Return the (X, Y) coordinate for the center point of the cell that contains the specified text.  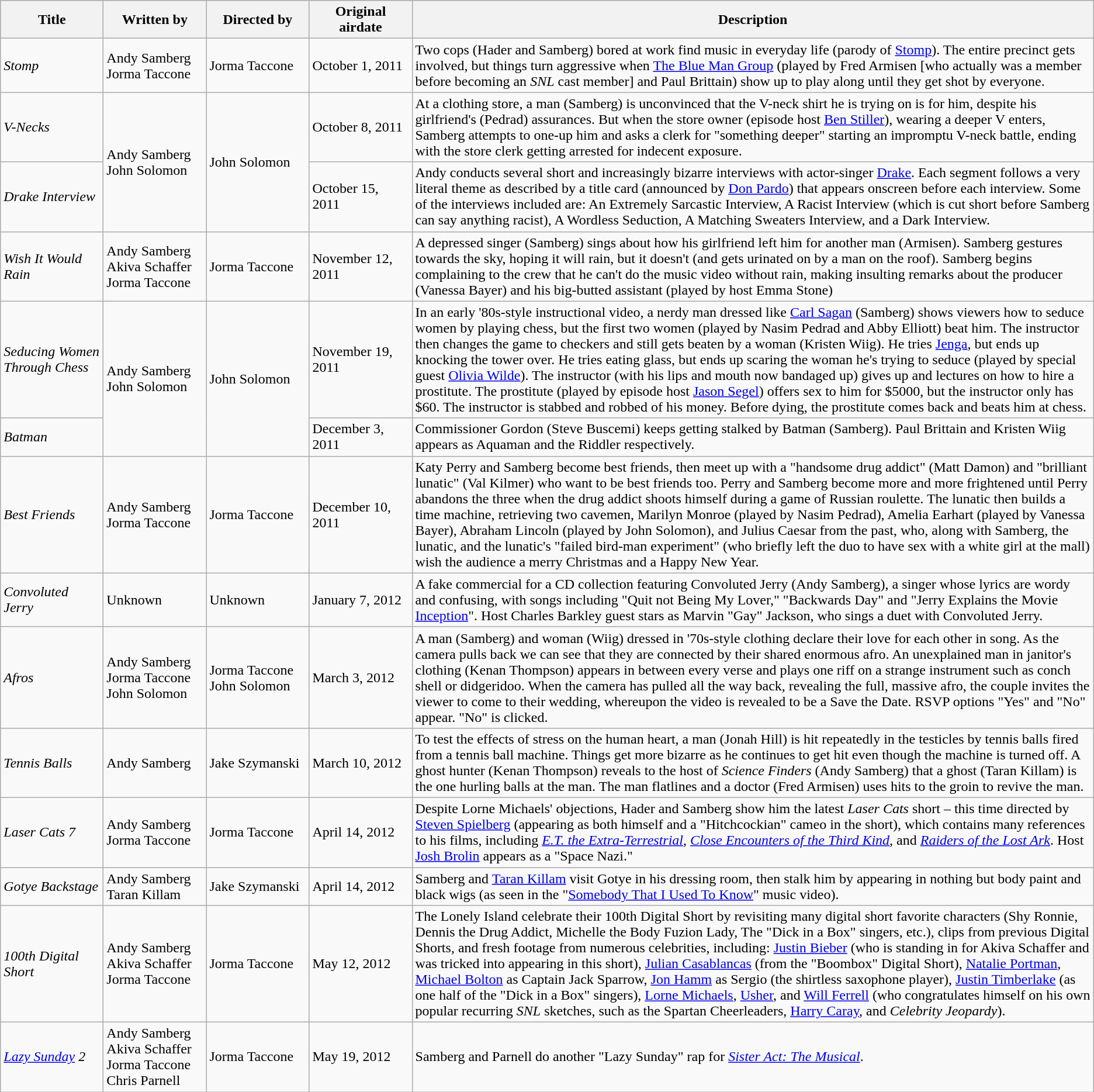
October 15, 2011 (361, 196)
Andy SambergTaran Killam (155, 886)
March 10, 2012 (361, 762)
May 19, 2012 (361, 1057)
Lazy Sunday 2 (52, 1057)
Directed by (258, 20)
Andy SambergJorma TacconeJohn Solomon (155, 677)
Afros (52, 677)
Description (753, 20)
Drake Interview (52, 196)
Gotye Backstage (52, 886)
May 12, 2012 (361, 964)
V-Necks (52, 127)
Seducing Women Through Chess (52, 360)
Samberg and Parnell do another "Lazy Sunday" rap for Sister Act: The Musical. (753, 1057)
October 8, 2011 (361, 127)
December 10, 2011 (361, 514)
January 7, 2012 (361, 600)
Original airdate (361, 20)
Batman (52, 437)
Convoluted Jerry (52, 600)
100th Digital Short (52, 964)
Andy SambergAkiva SchafferJorma TacconeChris Parnell (155, 1057)
Wish It Would Rain (52, 267)
November 12, 2011 (361, 267)
Laser Cats 7 (52, 832)
Jorma TacconeJohn Solomon (258, 677)
Andy Samberg (155, 762)
Title (52, 20)
Written by (155, 20)
Best Friends (52, 514)
October 1, 2011 (361, 65)
Stomp (52, 65)
March 3, 2012 (361, 677)
December 3, 2011 (361, 437)
November 19, 2011 (361, 360)
Tennis Balls (52, 762)
